Detect which cell encompasses the target text, then output its [X, Y] center coordinate. 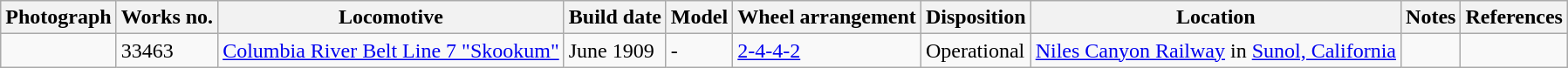
June 1909 [614, 51]
References [1515, 17]
- [699, 51]
Locomotive [391, 17]
2-4-4-2 [827, 51]
Build date [614, 17]
Wheel arrangement [827, 17]
Disposition [976, 17]
Columbia River Belt Line 7 "Skookum" [391, 51]
33463 [167, 51]
Model [699, 17]
Niles Canyon Railway in Sunol, California [1215, 51]
Works no. [167, 17]
Operational [976, 51]
Photograph [58, 17]
Notes [1431, 17]
Location [1215, 17]
